Scan for the cell matching the given text and deliver its (x, y) coordinate at center. 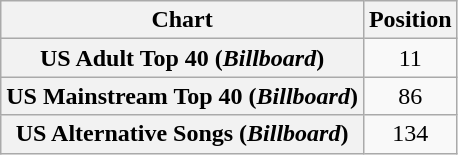
86 (410, 96)
11 (410, 58)
US Alternative Songs (Billboard) (182, 134)
134 (410, 134)
Position (410, 20)
US Mainstream Top 40 (Billboard) (182, 96)
US Adult Top 40 (Billboard) (182, 58)
Chart (182, 20)
